Locate the cell with the specified text and output its (X, Y) center coordinate. 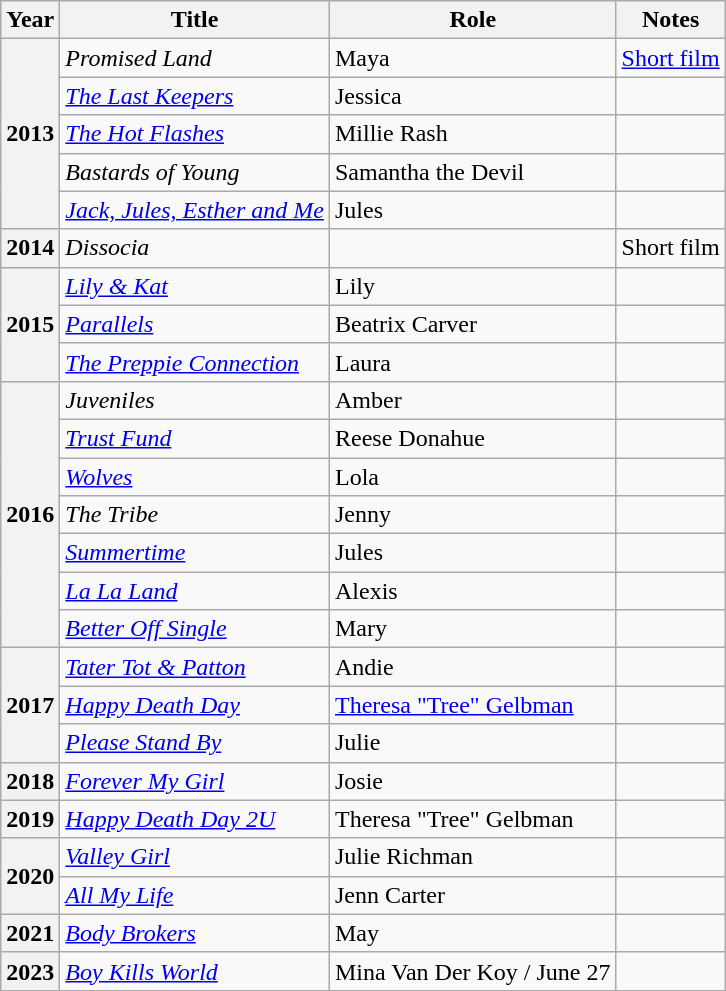
The Preppie Connection (195, 362)
Laura (472, 362)
Samantha the Devil (472, 172)
The Hot Flashes (195, 134)
The Tribe (195, 515)
2018 (30, 781)
2016 (30, 514)
Body Brokers (195, 933)
Andie (472, 667)
Jenn Carter (472, 895)
Lola (472, 477)
Tater Tot & Patton (195, 667)
The Last Keepers (195, 96)
All My Life (195, 895)
Wolves (195, 477)
Please Stand By (195, 743)
Amber (472, 400)
2019 (30, 819)
2014 (30, 248)
May (472, 933)
Maya (472, 58)
Bastards of Young (195, 172)
Jessica (472, 96)
Lily & Kat (195, 286)
Julie (472, 743)
Jenny (472, 515)
Trust Fund (195, 438)
Promised Land (195, 58)
Title (195, 20)
La La Land (195, 591)
2020 (30, 876)
Better Off Single (195, 629)
Parallels (195, 324)
Notes (670, 20)
Reese Donahue (472, 438)
2021 (30, 933)
2013 (30, 134)
2015 (30, 324)
Boy Kills World (195, 971)
Happy Death Day (195, 705)
Lily (472, 286)
Beatrix Carver (472, 324)
Year (30, 20)
Forever My Girl (195, 781)
Summertime (195, 553)
Dissocia (195, 248)
Alexis (472, 591)
Juveniles (195, 400)
Role (472, 20)
Millie Rash (472, 134)
Josie (472, 781)
Jack, Jules, Esther and Me (195, 210)
Mina Van Der Koy / June 27 (472, 971)
2017 (30, 705)
Valley Girl (195, 857)
Mary (472, 629)
Julie Richman (472, 857)
Happy Death Day 2U (195, 819)
2023 (30, 971)
